For the text-containing cell, return its midpoint in [X, Y] coordinate format. 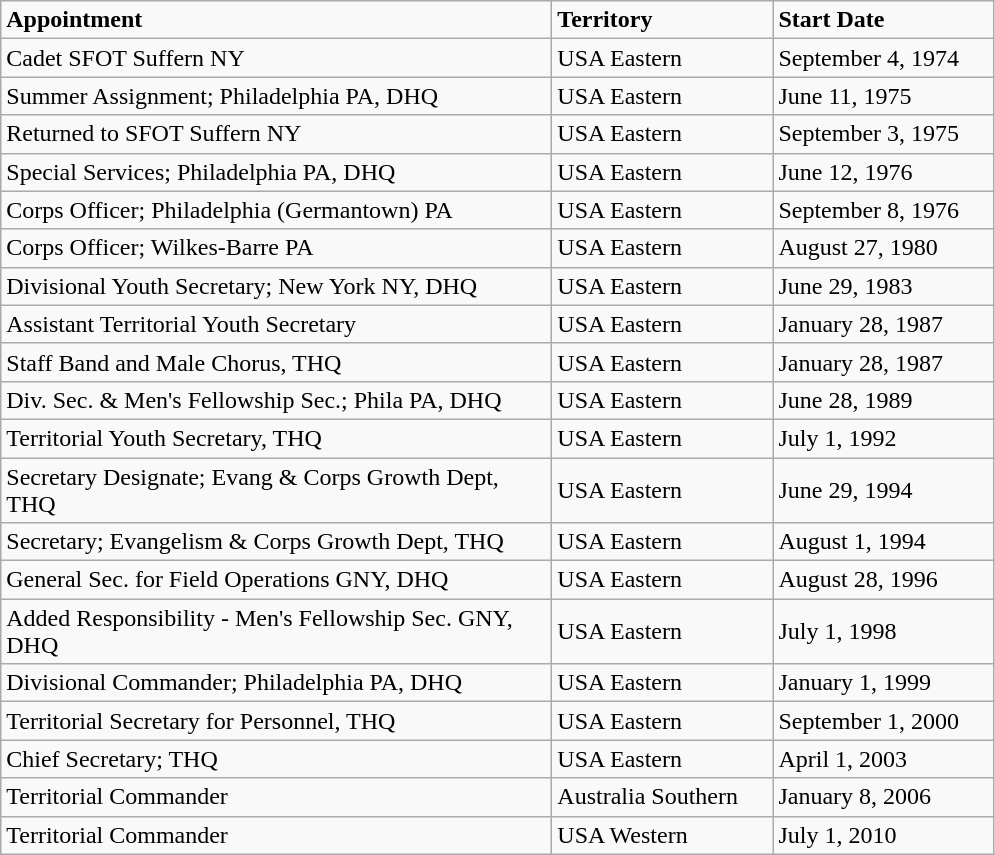
Divisional Youth Secretary; New York NY, DHQ [276, 286]
July 1, 2010 [884, 835]
June 11, 1975 [884, 96]
April 1, 2003 [884, 759]
September 3, 1975 [884, 134]
Secretary Designate; Evang & Corps Growth Dept, THQ [276, 490]
September 8, 1976 [884, 210]
Territorial Youth Secretary, THQ [276, 438]
July 1, 1992 [884, 438]
June 28, 1989 [884, 400]
Divisional Commander; Philadelphia PA, DHQ [276, 683]
June 29, 1994 [884, 490]
Chief Secretary; THQ [276, 759]
Appointment [276, 20]
General Sec. for Field Operations GNY, DHQ [276, 580]
Australia Southern [662, 797]
January 1, 1999 [884, 683]
Corps Officer; Wilkes-Barre PA [276, 248]
Div. Sec. & Men's Fellowship Sec.; Phila PA, DHQ [276, 400]
Corps Officer; Philadelphia (Germantown) PA [276, 210]
June 29, 1983 [884, 286]
Territory [662, 20]
Special Services; Philadelphia PA, DHQ [276, 172]
Summer Assignment; Philadelphia PA, DHQ [276, 96]
August 27, 1980 [884, 248]
June 12, 1976 [884, 172]
January 8, 2006 [884, 797]
Secretary; Evangelism & Corps Growth Dept, THQ [276, 542]
Staff Band and Male Chorus, THQ [276, 362]
Returned to SFOT Suffern NY [276, 134]
September 1, 2000 [884, 721]
July 1, 1998 [884, 632]
Assistant Territorial Youth Secretary [276, 324]
Added Responsibility - Men's Fellowship Sec. GNY, DHQ [276, 632]
August 1, 1994 [884, 542]
Start Date [884, 20]
August 28, 1996 [884, 580]
September 4, 1974 [884, 58]
USA Western [662, 835]
Cadet SFOT Suffern NY [276, 58]
Territorial Secretary for Personnel, THQ [276, 721]
